Determine the [X, Y] coordinate at the center of the cell enclosing the given text.  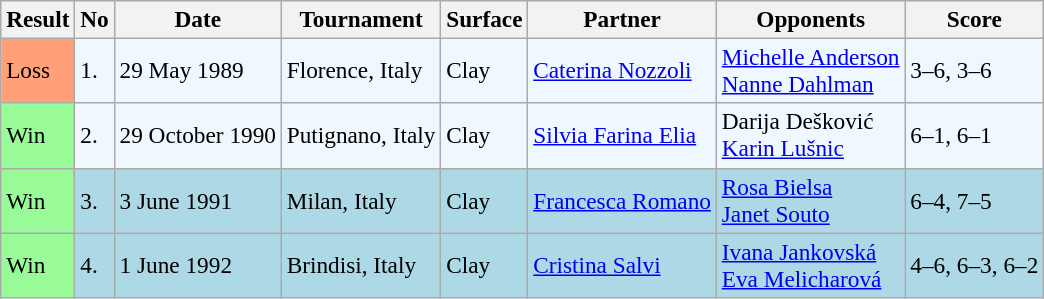
Cristina Salvi [622, 264]
29 May 1989 [198, 70]
2. [94, 136]
Tournament [360, 19]
Score [974, 19]
6–4, 7–5 [974, 200]
4. [94, 264]
Milan, Italy [360, 200]
Brindisi, Italy [360, 264]
Silvia Farina Elia [622, 136]
Result [38, 19]
3 June 1991 [198, 200]
1. [94, 70]
Caterina Nozzoli [622, 70]
3. [94, 200]
Michelle Anderson Nanne Dahlman [810, 70]
Opponents [810, 19]
1 June 1992 [198, 264]
6–1, 6–1 [974, 136]
Loss [38, 70]
Putignano, Italy [360, 136]
Francesca Romano [622, 200]
No [94, 19]
3–6, 3–6 [974, 70]
Partner [622, 19]
Date [198, 19]
Surface [484, 19]
Rosa Bielsa Janet Souto [810, 200]
4–6, 6–3, 6–2 [974, 264]
Ivana Jankovská Eva Melicharová [810, 264]
Darija Dešković Karin Lušnic [810, 136]
Florence, Italy [360, 70]
29 October 1990 [198, 136]
